Capture the cell that displays the provided text and extract its (x, y) central coordinate. 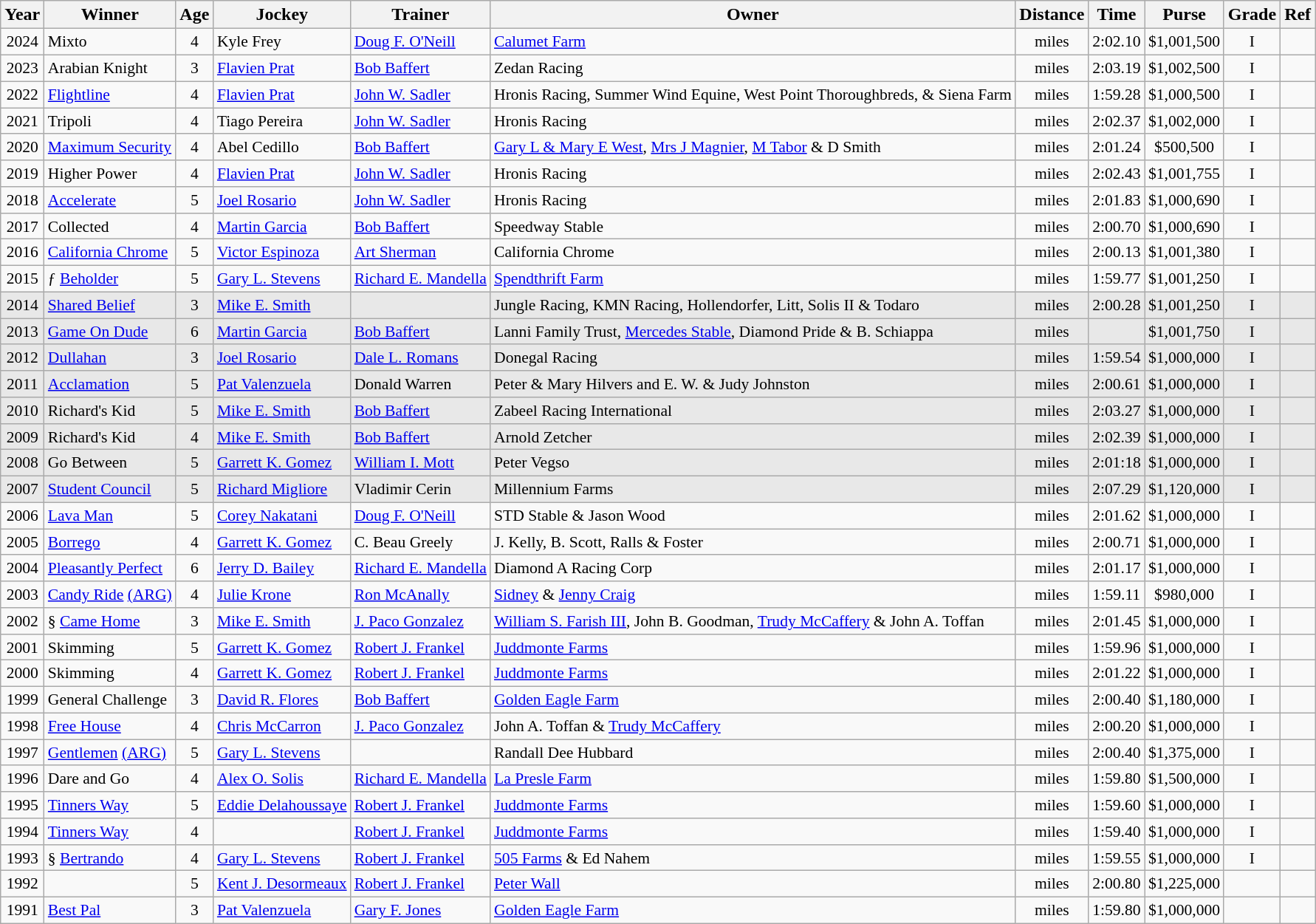
Arabian Knight (110, 68)
La Presle Farm (753, 778)
$1,002,000 (1185, 121)
$1,001,380 (1185, 253)
2:00.71 (1117, 542)
Higher Power (110, 174)
Hronis Racing, Summer Wind Equine, West Point Thoroughbreds, & Siena Farm (753, 95)
Calumet Farm (753, 42)
Accelerate (110, 200)
1:59.40 (1117, 832)
William S. Farish III, John B. Goodman, Trudy McCaffery & John A. Toffan (753, 621)
C. Beau Greely (421, 542)
$1,001,500 (1185, 42)
ƒ Beholder (110, 278)
2:01.17 (1117, 568)
§ Bertrando (110, 858)
Art Sherman (421, 253)
John A. Toffan & Trudy McCaffery (753, 726)
Peter & Mary Hilvers and E. W. & Judy Johnston (753, 384)
Purse (1185, 15)
2016 (22, 253)
2:00.70 (1117, 226)
2011 (22, 384)
Abel Cedillo (282, 147)
2:01.83 (1117, 200)
Kyle Frey (282, 42)
§ Came Home (110, 621)
Mixto (110, 42)
1998 (22, 726)
2:01.62 (1117, 516)
Peter Wall (753, 884)
2006 (22, 516)
Dullahan (110, 357)
2:01.22 (1117, 674)
Vladimir Cerin (421, 489)
$1,001,755 (1185, 174)
2:00.28 (1117, 305)
2001 (22, 647)
Flightline (110, 95)
Gentlemen (ARG) (110, 753)
2:01.24 (1117, 147)
Dale L. Romans (421, 357)
2018 (22, 200)
2:02.37 (1117, 121)
Year (22, 15)
Grade (1252, 15)
Millennium Farms (753, 489)
Diamond A Racing Corp (753, 568)
1:59.54 (1117, 357)
Shared Belief (110, 305)
$980,000 (1185, 595)
Zedan Racing (753, 68)
Tiago Pereira (282, 121)
William I. Mott (421, 463)
Gary F. Jones (421, 910)
2010 (22, 411)
$500,500 (1185, 147)
Eddie Delahoussaye (282, 805)
Randall Dee Hubbard (753, 753)
2020 (22, 147)
1:59.11 (1117, 595)
Maximum Security (110, 147)
Jerry D. Bailey (282, 568)
Victor Espinoza (282, 253)
2:00.13 (1117, 253)
Donald Warren (421, 384)
1999 (22, 699)
1991 (22, 910)
Borrego (110, 542)
1:59.60 (1117, 805)
1:59.28 (1117, 95)
2013 (22, 332)
2:01.45 (1117, 621)
Ron McAnally (421, 595)
$1,000,500 (1185, 95)
$1,225,000 (1185, 884)
STD Stable & Jason Wood (753, 516)
Acclamation (110, 384)
David R. Flores (282, 699)
$1,002,500 (1185, 68)
505 Farms & Ed Nahem (753, 858)
2015 (22, 278)
1997 (22, 753)
2:01:18 (1117, 463)
2004 (22, 568)
Zabeel Racing International (753, 411)
Arnold Zetcher (753, 437)
2002 (22, 621)
Speedway Stable (753, 226)
Candy Ride (ARG) (110, 595)
Chris McCarron (282, 726)
J. Kelly, B. Scott, Ralls & Foster (753, 542)
2008 (22, 463)
1:59.77 (1117, 278)
Alex O. Solis (282, 778)
Jungle Racing, KMN Racing, Hollendorfer, Litt, Solis II & Todaro (753, 305)
Spendthrift Farm (753, 278)
Go Between (110, 463)
2014 (22, 305)
Pleasantly Perfect (110, 568)
2019 (22, 174)
Ref (1298, 15)
Jockey (282, 15)
Distance (1052, 15)
Peter Vegso (753, 463)
Free House (110, 726)
Donegal Racing (753, 357)
1996 (22, 778)
1992 (22, 884)
2:00.61 (1117, 384)
Gary L & Mary E West, Mrs J Magnier, M Tabor & D Smith (753, 147)
1:59.55 (1117, 858)
2003 (22, 595)
2017 (22, 226)
2009 (22, 437)
$1,180,000 (1185, 699)
2023 (22, 68)
2:03.19 (1117, 68)
1:59.96 (1117, 647)
2:02.10 (1117, 42)
2024 (22, 42)
Kent J. Desormeaux (282, 884)
2:00.80 (1117, 884)
Sidney & Jenny Craig (753, 595)
1993 (22, 858)
Lanni Family Trust, Mercedes Stable, Diamond Pride & B. Schiappa (753, 332)
$1,375,000 (1185, 753)
2000 (22, 674)
Richard Migliore (282, 489)
2022 (22, 95)
2:02.43 (1117, 174)
Best Pal (110, 910)
Dare and Go (110, 778)
2:00.20 (1117, 726)
Tripoli (110, 121)
2:02.39 (1117, 437)
Owner (753, 15)
Corey Nakatani (282, 516)
Time (1117, 15)
2:03.27 (1117, 411)
Collected (110, 226)
Game On Dude (110, 332)
2005 (22, 542)
Student Council (110, 489)
Trainer (421, 15)
$1,500,000 (1185, 778)
2021 (22, 121)
Winner (110, 15)
1995 (22, 805)
2:07.29 (1117, 489)
2007 (22, 489)
Lava Man (110, 516)
Julie Krone (282, 595)
1994 (22, 832)
$1,120,000 (1185, 489)
$1,001,750 (1185, 332)
2012 (22, 357)
Age (195, 15)
General Challenge (110, 699)
